Determine the (x, y) coordinate at the center of the cell enclosing the given text.  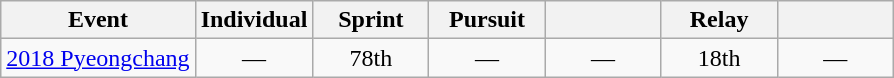
18th (719, 58)
Pursuit (487, 20)
Relay (719, 20)
Individual (254, 20)
Event (98, 20)
Sprint (371, 20)
2018 Pyeongchang (98, 58)
78th (371, 58)
